Find where the given text appears and provide that cell's center as [X, Y] coordinate. 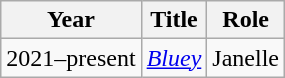
Bluey [174, 58]
2021–present [71, 58]
Title [174, 20]
Janelle [246, 58]
Role [246, 20]
Year [71, 20]
